Determine the [X, Y] coordinate at the center of the cell enclosing the given text.  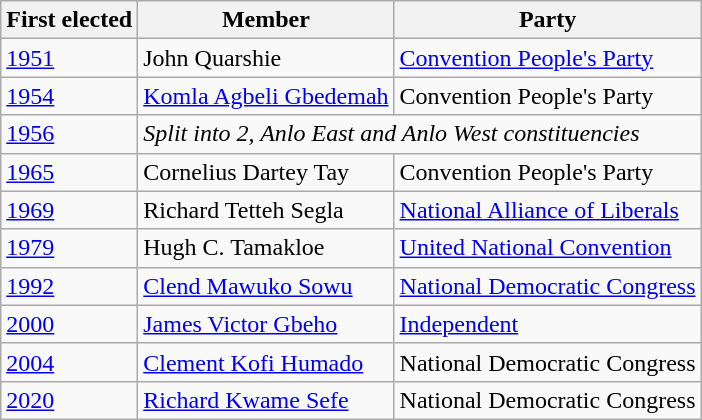
Clement Kofi Humado [266, 362]
Split into 2, Anlo East and Anlo West constituencies [420, 134]
2020 [70, 400]
John Quarshie [266, 58]
Independent [548, 324]
1951 [70, 58]
2004 [70, 362]
1979 [70, 248]
Richard Kwame Sefe [266, 400]
1954 [70, 96]
1992 [70, 286]
1956 [70, 134]
Clend Mawuko Sowu [266, 286]
Richard Tetteh Segla [266, 210]
United National Convention [548, 248]
Cornelius Dartey Tay [266, 172]
1965 [70, 172]
National Alliance of Liberals [548, 210]
Hugh C. Tamakloe [266, 248]
Party [548, 20]
1969 [70, 210]
Member [266, 20]
James Victor Gbeho [266, 324]
2000 [70, 324]
First elected [70, 20]
Komla Agbeli Gbedemah [266, 96]
